Provide the [X, Y] coordinate of the cell's center where the given text is located.  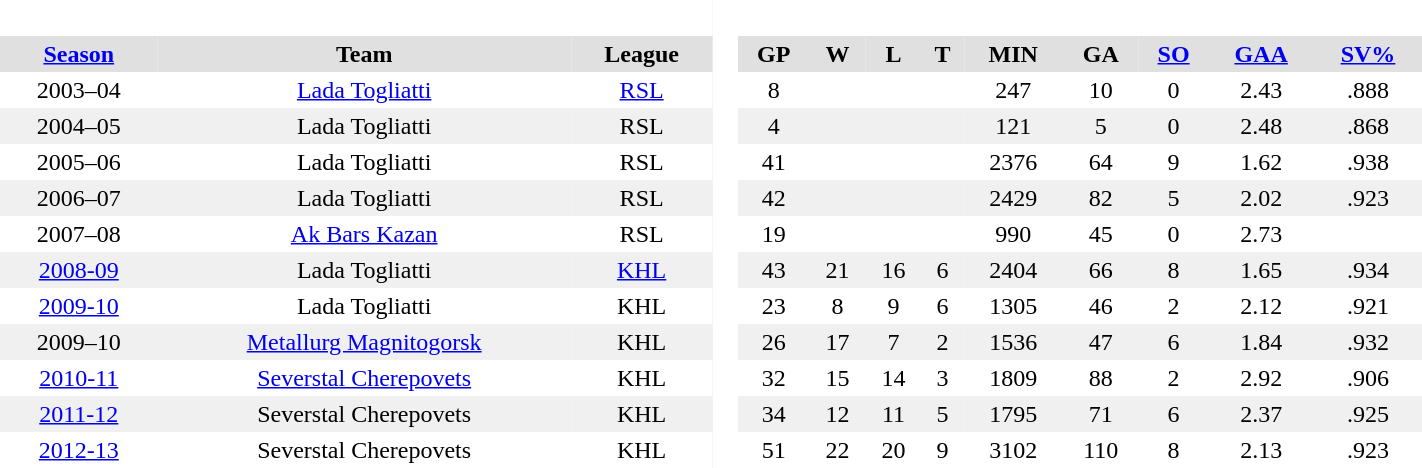
GA [1101, 54]
2008-09 [79, 270]
.925 [1368, 414]
66 [1101, 270]
W [838, 54]
MIN [1014, 54]
GAA [1261, 54]
2009–10 [79, 342]
2005–06 [79, 162]
121 [1014, 126]
2.12 [1261, 306]
15 [838, 378]
.932 [1368, 342]
46 [1101, 306]
2404 [1014, 270]
2003–04 [79, 90]
45 [1101, 234]
2006–07 [79, 198]
2.92 [1261, 378]
20 [894, 450]
10 [1101, 90]
1.65 [1261, 270]
T [942, 54]
.888 [1368, 90]
GP [774, 54]
88 [1101, 378]
1809 [1014, 378]
2.48 [1261, 126]
71 [1101, 414]
2429 [1014, 198]
Metallurg Magnitogorsk [364, 342]
64 [1101, 162]
2011-12 [79, 414]
2.37 [1261, 414]
2.73 [1261, 234]
51 [774, 450]
16 [894, 270]
.906 [1368, 378]
1.62 [1261, 162]
34 [774, 414]
2.13 [1261, 450]
41 [774, 162]
.868 [1368, 126]
1795 [1014, 414]
2.02 [1261, 198]
2004–05 [79, 126]
2009-10 [79, 306]
21 [838, 270]
Team [364, 54]
14 [894, 378]
Season [79, 54]
23 [774, 306]
4 [774, 126]
Ak Bars Kazan [364, 234]
22 [838, 450]
2376 [1014, 162]
2007–08 [79, 234]
2012-13 [79, 450]
1305 [1014, 306]
.938 [1368, 162]
SO [1174, 54]
17 [838, 342]
.934 [1368, 270]
26 [774, 342]
7 [894, 342]
2.43 [1261, 90]
990 [1014, 234]
3102 [1014, 450]
82 [1101, 198]
12 [838, 414]
1.84 [1261, 342]
1536 [1014, 342]
19 [774, 234]
32 [774, 378]
11 [894, 414]
3 [942, 378]
SV% [1368, 54]
2010-11 [79, 378]
247 [1014, 90]
L [894, 54]
.921 [1368, 306]
42 [774, 198]
League [642, 54]
43 [774, 270]
47 [1101, 342]
110 [1101, 450]
